Find where the given text appears and provide that cell's center as (X, Y) coordinate. 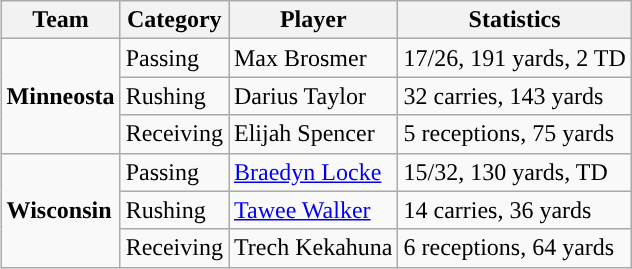
Player (312, 20)
Team (60, 20)
Max Brosmer (312, 58)
Elijah Spencer (312, 134)
6 receptions, 64 yards (514, 248)
Statistics (514, 20)
15/32, 130 yards, TD (514, 172)
Tawee Walker (312, 210)
14 carries, 36 yards (514, 210)
Trech Kekahuna (312, 248)
Category (174, 20)
17/26, 191 yards, 2 TD (514, 58)
Darius Taylor (312, 96)
Braedyn Locke (312, 172)
32 carries, 143 yards (514, 96)
Minneosta (60, 96)
Wisconsin (60, 210)
5 receptions, 75 yards (514, 134)
